Find where the given text appears and provide that cell's center as (x, y) coordinate. 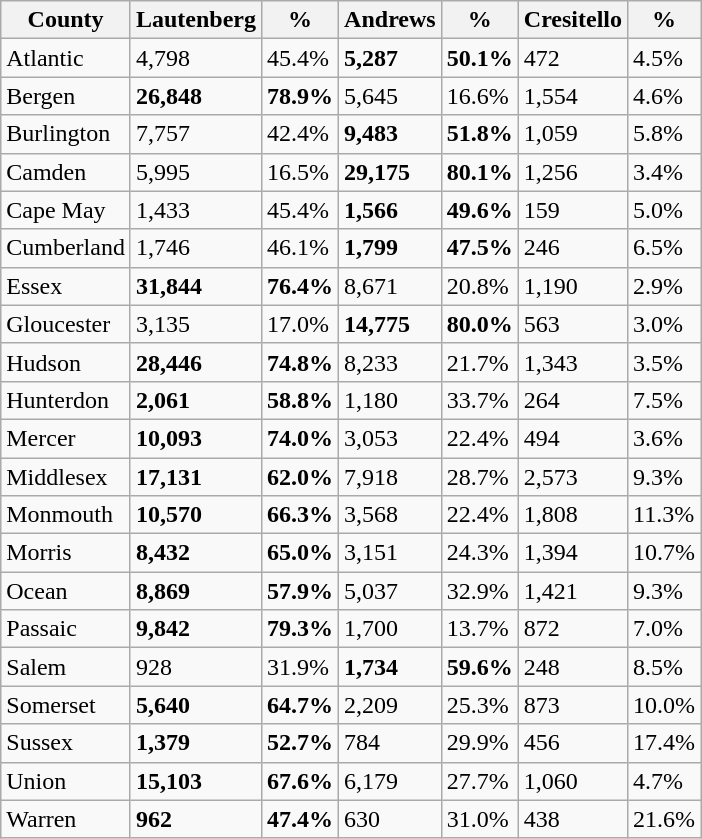
1,190 (572, 286)
57.9% (300, 591)
Essex (66, 286)
31.0% (480, 819)
2,573 (572, 477)
3,151 (390, 553)
7.0% (664, 629)
17,131 (196, 477)
3,053 (390, 438)
29,175 (390, 172)
1,394 (572, 553)
438 (572, 819)
1,799 (390, 248)
1,421 (572, 591)
33.7% (480, 400)
3.6% (664, 438)
47.5% (480, 248)
42.4% (300, 134)
8,432 (196, 553)
5,640 (196, 705)
248 (572, 667)
16.5% (300, 172)
31,844 (196, 286)
784 (390, 743)
1,433 (196, 210)
2,061 (196, 400)
21.6% (664, 819)
62.0% (300, 477)
46.1% (300, 248)
4.6% (664, 96)
6.5% (664, 248)
Hudson (66, 362)
Passaic (66, 629)
5,287 (390, 58)
Somerset (66, 705)
County (66, 20)
10.0% (664, 705)
1,256 (572, 172)
Cape May (66, 210)
Ocean (66, 591)
264 (572, 400)
13.7% (480, 629)
15,103 (196, 781)
6,179 (390, 781)
Mercer (66, 438)
472 (572, 58)
78.9% (300, 96)
32.9% (480, 591)
5,645 (390, 96)
76.4% (300, 286)
10,093 (196, 438)
16.6% (480, 96)
5,995 (196, 172)
24.3% (480, 553)
7,918 (390, 477)
Cresitello (572, 20)
Salem (66, 667)
Sussex (66, 743)
66.3% (300, 515)
80.1% (480, 172)
962 (196, 819)
74.8% (300, 362)
47.4% (300, 819)
3.4% (664, 172)
1,059 (572, 134)
1,746 (196, 248)
8,233 (390, 362)
26,848 (196, 96)
8.5% (664, 667)
49.6% (480, 210)
Morris (66, 553)
25.3% (480, 705)
Monmouth (66, 515)
27.7% (480, 781)
928 (196, 667)
1,734 (390, 667)
29.9% (480, 743)
20.8% (480, 286)
9,842 (196, 629)
5.8% (664, 134)
4.5% (664, 58)
Bergen (66, 96)
28.7% (480, 477)
28,446 (196, 362)
1,566 (390, 210)
3,135 (196, 324)
74.0% (300, 438)
8,671 (390, 286)
5,037 (390, 591)
8,869 (196, 591)
17.4% (664, 743)
Lautenberg (196, 20)
3.0% (664, 324)
1,379 (196, 743)
873 (572, 705)
3.5% (664, 362)
2.9% (664, 286)
Camden (66, 172)
7,757 (196, 134)
246 (572, 248)
31.9% (300, 667)
59.6% (480, 667)
1,554 (572, 96)
51.8% (480, 134)
Middlesex (66, 477)
65.0% (300, 553)
456 (572, 743)
14,775 (390, 324)
563 (572, 324)
159 (572, 210)
21.7% (480, 362)
2,209 (390, 705)
Cumberland (66, 248)
1,060 (572, 781)
Union (66, 781)
1,700 (390, 629)
Atlantic (66, 58)
872 (572, 629)
4,798 (196, 58)
Andrews (390, 20)
1,343 (572, 362)
5.0% (664, 210)
630 (390, 819)
Gloucester (66, 324)
3,568 (390, 515)
1,180 (390, 400)
52.7% (300, 743)
79.3% (300, 629)
10,570 (196, 515)
11.3% (664, 515)
1,808 (572, 515)
Burlington (66, 134)
9,483 (390, 134)
4.7% (664, 781)
80.0% (480, 324)
7.5% (664, 400)
Hunterdon (66, 400)
50.1% (480, 58)
58.8% (300, 400)
494 (572, 438)
10.7% (664, 553)
64.7% (300, 705)
67.6% (300, 781)
17.0% (300, 324)
Warren (66, 819)
